Scan for the cell matching the given text and deliver its (X, Y) coordinate at center. 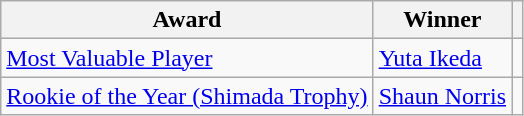
Most Valuable Player (187, 58)
Rookie of the Year (Shimada Trophy) (187, 96)
Award (187, 20)
Yuta Ikeda (442, 58)
Winner (442, 20)
Shaun Norris (442, 96)
